Identify which cell holds the provided text, then report its (X, Y) central coordinate. 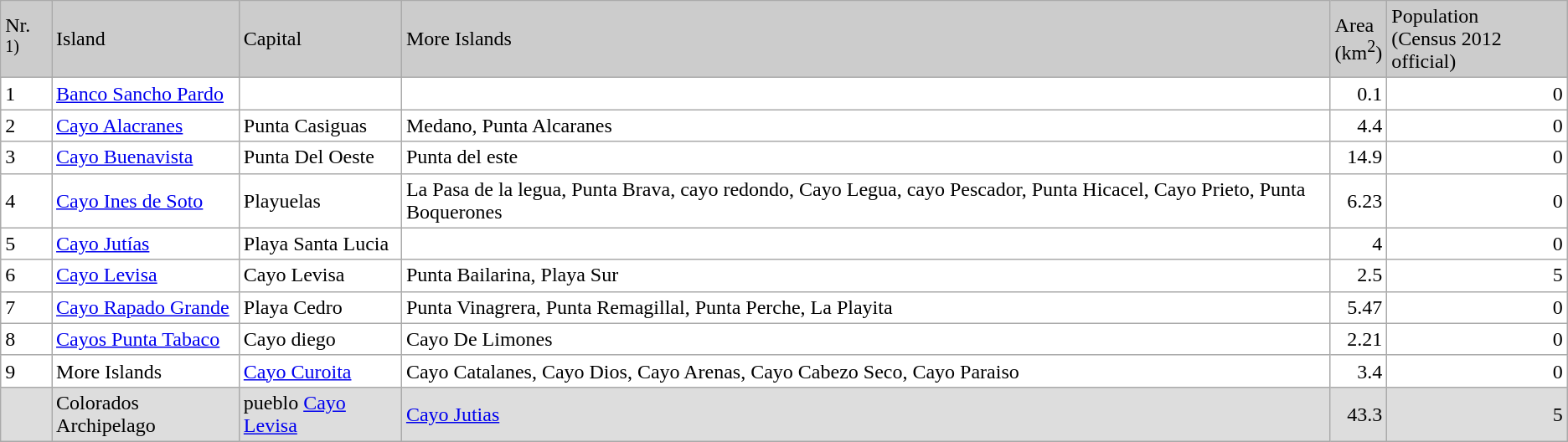
Cayo Ines de Soto (146, 201)
2 (27, 126)
Playa Santa Lucia (320, 244)
Cayo Buenavista (146, 157)
Punta Bailarina, Playa Sur (866, 275)
8 (27, 339)
Cayo Curoita (320, 371)
9 (27, 371)
Colorados Archipelago (146, 414)
5.47 (1359, 307)
6 (27, 275)
Medano, Punta Alcaranes (866, 126)
Capital (320, 39)
Cayo De Limones (866, 339)
Cayos Punta Tabaco (146, 339)
Cayo Catalanes, Cayo Dios, Cayo Arenas, Cayo Cabezo Seco, Cayo Paraiso (866, 371)
2.5 (1359, 275)
Punta del este (866, 157)
0.1 (1359, 94)
4.4 (1359, 126)
2.21 (1359, 339)
Playa Cedro (320, 307)
43.3 (1359, 414)
Cayo Jutias (866, 414)
La Pasa de la legua, Punta Brava, cayo redondo, Cayo Legua, cayo Pescador, Punta Hicacel, Cayo Prieto, Punta Boquerones (866, 201)
1 (27, 94)
pueblo Cayo Levisa (320, 414)
Nr. 1) (27, 39)
Area(km2) (1359, 39)
Cayo Jutías (146, 244)
14.9 (1359, 157)
Punta Del Oeste (320, 157)
Banco Sancho Pardo (146, 94)
3.4 (1359, 371)
Cayo diego (320, 339)
3 (27, 157)
Cayo Rapado Grande (146, 307)
Playuelas (320, 201)
Cayo Alacranes (146, 126)
6.23 (1359, 201)
Population(Census 2012 official) (1478, 39)
7 (27, 307)
Punta Vinagrera, Punta Remagillal, Punta Perche, La Playita (866, 307)
Island (146, 39)
Punta Casiguas (320, 126)
